Detect which cell encompasses the target text, then output its (X, Y) center coordinate. 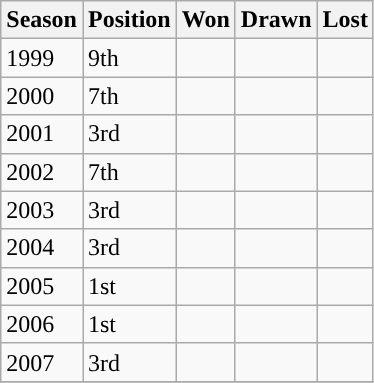
2005 (42, 286)
2000 (42, 96)
Season (42, 20)
Lost (345, 20)
9th (129, 58)
2002 (42, 172)
2001 (42, 134)
Position (129, 20)
Drawn (276, 20)
1999 (42, 58)
2006 (42, 324)
2007 (42, 362)
Won (206, 20)
2003 (42, 210)
2004 (42, 248)
